Extract the (X, Y) coordinate from the center of the cell holding the provided text.  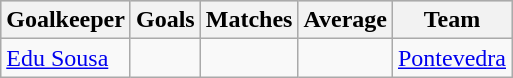
Goals (165, 20)
Goalkeeper (66, 20)
Pontevedra (452, 58)
Average (346, 20)
Team (452, 20)
Matches (249, 20)
Edu Sousa (66, 58)
